Find where the given text appears and provide that cell's center as [x, y] coordinate. 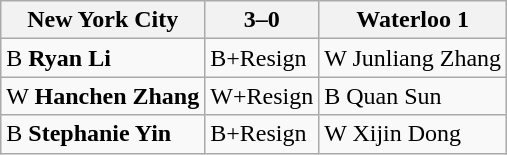
3–0 [262, 20]
Waterloo 1 [413, 20]
W Xijin Dong [413, 134]
B Quan Sun [413, 96]
W+Resign [262, 96]
W Junliang Zhang [413, 58]
B Ryan Li [103, 58]
New York City [103, 20]
W Hanchen Zhang [103, 96]
B Stephanie Yin [103, 134]
